Pinpoint the cell where the given text exists, returning its (x, y) midpoint coordinate. 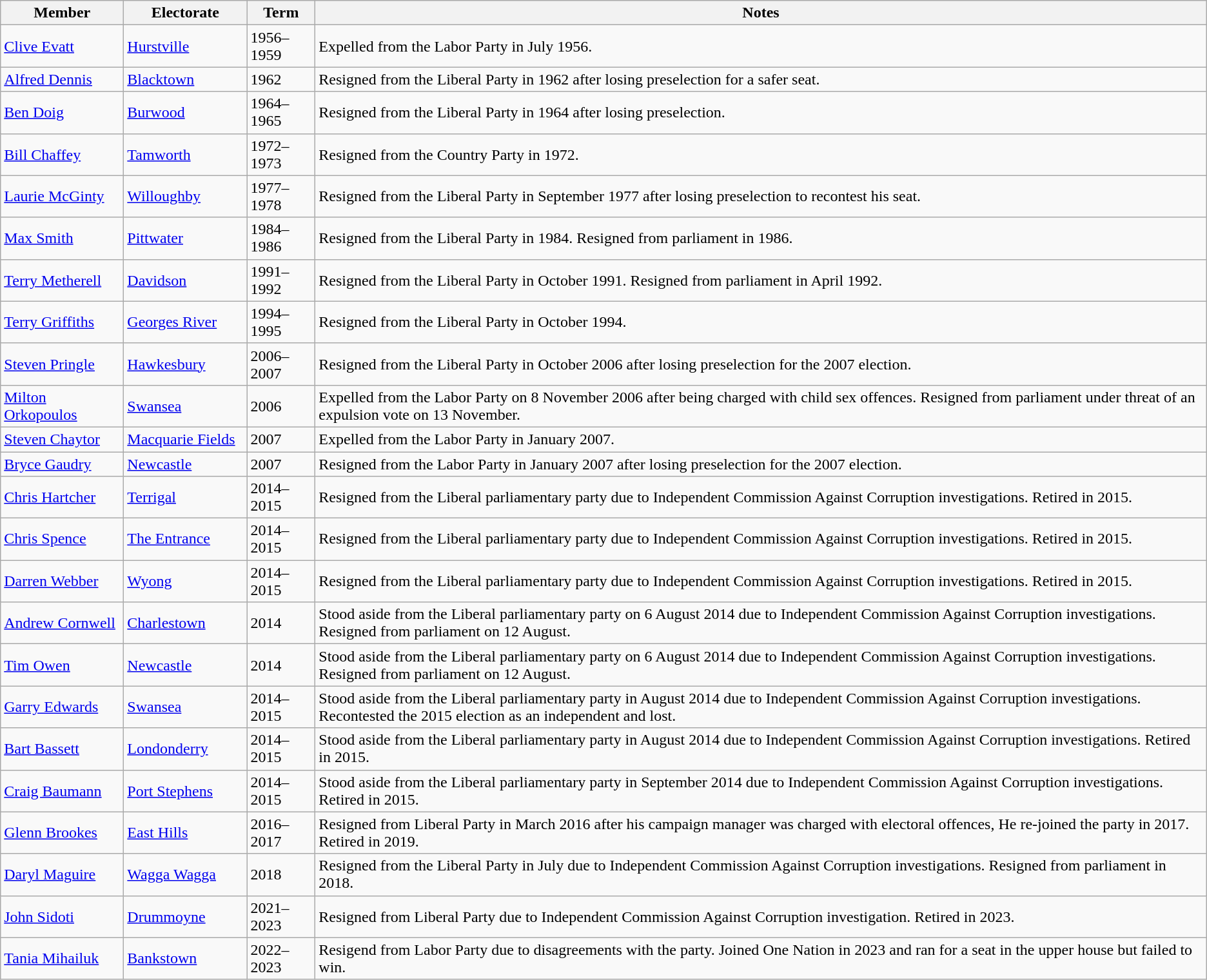
Resigned from the Liberal Party in October 1991. Resigned from parliament in April 1992. (761, 280)
Glenn Brookes (62, 833)
Notes (761, 13)
Wagga Wagga (186, 874)
Resigned from the Liberal Party in October 2006 after losing preselection for the 2007 election. (761, 364)
Term (281, 13)
Craig Baumann (62, 790)
2006–2007 (281, 364)
Charlestown (186, 623)
Macquarie Fields (186, 439)
Drummoyne (186, 917)
Wyong (186, 582)
Max Smith (62, 239)
Hurstville (186, 46)
1962 (281, 79)
Milton Orkopoulos (62, 406)
Alfred Dennis (62, 79)
Resigned from the Liberal Party in July due to Independent Commission Against Corruption investigations. Resigned from parliament in 2018. (761, 874)
2021–2023 (281, 917)
Bart Bassett (62, 749)
Bankstown (186, 958)
Terry Metherell (62, 280)
1984–1986 (281, 239)
2022–2023 (281, 958)
Chris Hartcher (62, 498)
The Entrance (186, 539)
Stood aside from the Liberal parliamentary party in August 2014 due to Independent Commission Against Corruption investigations. Retired in 2015. (761, 749)
Stood aside from the Liberal parliamentary party in September 2014 due to Independent Commission Against Corruption investigations. Retired in 2015. (761, 790)
Port Stephens (186, 790)
Tim Owen (62, 665)
Clive Evatt (62, 46)
Resigned from the Liberal Party in 1984. Resigned from parliament in 1986. (761, 239)
Burwood (186, 112)
1964–1965 (281, 112)
Hawkesbury (186, 364)
Resigned from the Liberal Party in 1964 after losing preselection. (761, 112)
John Sidoti (62, 917)
Garry Edwards (62, 707)
Londonderry (186, 749)
Resigned from the Liberal Party in October 1994. (761, 322)
Terry Griffiths (62, 322)
Resigned from the Country Party in 1972. (761, 155)
Georges River (186, 322)
Andrew Cornwell (62, 623)
Terrigal (186, 498)
2018 (281, 874)
Ben Doig (62, 112)
Expelled from the Labor Party in July 1956. (761, 46)
Tania Mihailuk (62, 958)
East Hills (186, 833)
2016–2017 (281, 833)
Expelled from the Labor Party in January 2007. (761, 439)
Darren Webber (62, 582)
Chris Spence (62, 539)
1994–1995 (281, 322)
2006 (281, 406)
1991–1992 (281, 280)
Bill Chaffey (62, 155)
Resigned from the Labor Party in January 2007 after losing preselection for the 2007 election. (761, 464)
Blacktown (186, 79)
1972–1973 (281, 155)
Pittwater (186, 239)
Resigned from the Liberal Party in 1962 after losing preselection for a safer seat. (761, 79)
Resigend from Labor Party due to disagreements with the party. Joined One Nation in 2023 and ran for a seat in the upper house but failed to win. (761, 958)
1977–1978 (281, 196)
1956–1959 (281, 46)
Laurie McGinty (62, 196)
Tamworth (186, 155)
Steven Pringle (62, 364)
Resigned from the Liberal Party in September 1977 after losing preselection to recontest his seat. (761, 196)
Member (62, 13)
Steven Chaytor (62, 439)
Davidson (186, 280)
Electorate (186, 13)
Bryce Gaudry (62, 464)
Willoughby (186, 196)
Resigned from Liberal Party due to Independent Commission Against Corruption investigation. Retired in 2023. (761, 917)
Daryl Maguire (62, 874)
